Return (X, Y) of the center of cell containing provided text 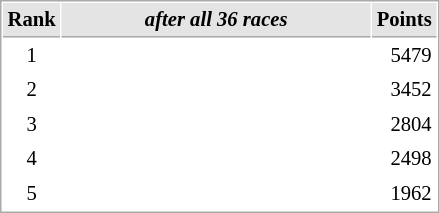
5479 (404, 56)
after all 36 races (216, 20)
3452 (404, 90)
Points (404, 20)
2 (32, 90)
1962 (404, 194)
5 (32, 194)
2804 (404, 124)
3 (32, 124)
2498 (404, 158)
Rank (32, 20)
1 (32, 56)
4 (32, 158)
